Scan for the cell matching the given text and deliver its (x, y) coordinate at center. 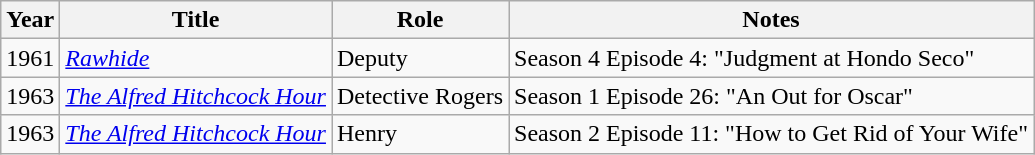
Season 4 Episode 4: "Judgment at Hondo Seco" (770, 58)
Role (420, 20)
Rawhide (196, 58)
Season 1 Episode 26: "An Out for Oscar" (770, 96)
Henry (420, 134)
Detective Rogers (420, 96)
Year (30, 20)
Season 2 Episode 11: "How to Get Rid of Your Wife" (770, 134)
Title (196, 20)
Notes (770, 20)
Deputy (420, 58)
1961 (30, 58)
